From the cell containing the given text, extract its center point as (X, Y) coordinate. 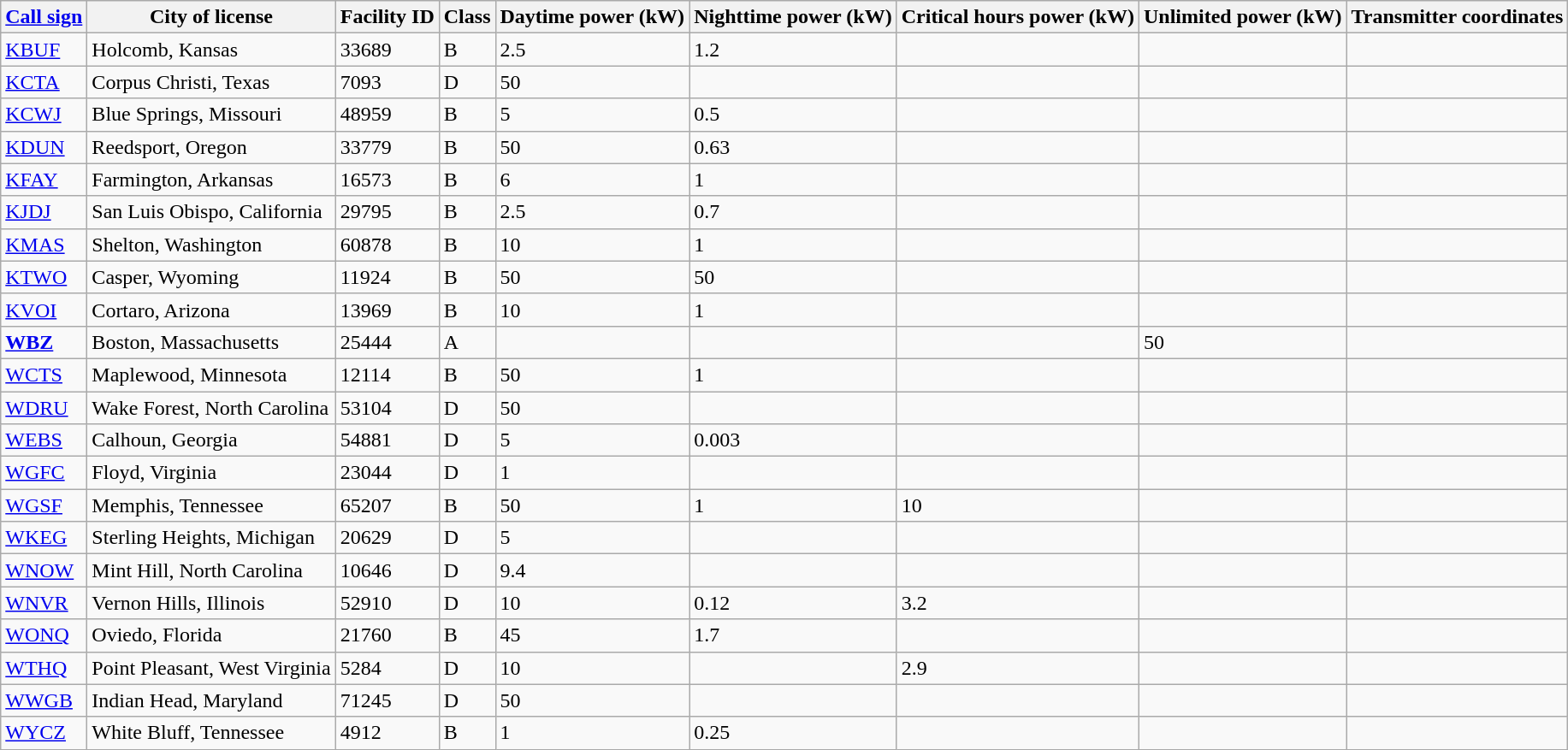
WGFC (44, 473)
33779 (387, 147)
16573 (387, 180)
12114 (387, 375)
White Bluff, Tennessee (211, 733)
60878 (387, 245)
San Luis Obispo, California (211, 212)
Casper, Wyoming (211, 277)
WNVR (44, 603)
WONQ (44, 635)
33689 (387, 50)
WNOW (44, 570)
Reedsport, Oregon (211, 147)
21760 (387, 635)
Unlimited power (kW) (1242, 17)
45 (592, 635)
Class (467, 17)
0.63 (794, 147)
13969 (387, 310)
KBUF (44, 50)
53104 (387, 408)
23044 (387, 473)
Call sign (44, 17)
48959 (387, 115)
Facility ID (387, 17)
Floyd, Virginia (211, 473)
KVOI (44, 310)
4912 (387, 733)
7093 (387, 82)
KJDJ (44, 212)
WTHQ (44, 668)
Indian Head, Maryland (211, 700)
Wake Forest, North Carolina (211, 408)
Calhoun, Georgia (211, 440)
0.5 (794, 115)
Memphis, Tennessee (211, 505)
WKEG (44, 538)
Vernon Hills, Illinois (211, 603)
29795 (387, 212)
0.003 (794, 440)
City of license (211, 17)
WCTS (44, 375)
9.4 (592, 570)
Blue Springs, Missouri (211, 115)
Corpus Christi, Texas (211, 82)
1.2 (794, 50)
KTWO (44, 277)
Shelton, Washington (211, 245)
WYCZ (44, 733)
KCTA (44, 82)
0.12 (794, 603)
KCWJ (44, 115)
65207 (387, 505)
WEBS (44, 440)
KMAS (44, 245)
25444 (387, 342)
Sterling Heights, Michigan (211, 538)
52910 (387, 603)
10646 (387, 570)
Daytime power (kW) (592, 17)
Cortaro, Arizona (211, 310)
1.7 (794, 635)
WWGB (44, 700)
Critical hours power (kW) (1018, 17)
71245 (387, 700)
3.2 (1018, 603)
Mint Hill, North Carolina (211, 570)
5284 (387, 668)
0.25 (794, 733)
Boston, Massachusetts (211, 342)
54881 (387, 440)
WBZ (44, 342)
KFAY (44, 180)
0.7 (794, 212)
Holcomb, Kansas (211, 50)
Point Pleasant, West Virginia (211, 668)
6 (592, 180)
WGSF (44, 505)
Nighttime power (kW) (794, 17)
11924 (387, 277)
A (467, 342)
KDUN (44, 147)
Transmitter coordinates (1458, 17)
Maplewood, Minnesota (211, 375)
Farmington, Arkansas (211, 180)
20629 (387, 538)
2.9 (1018, 668)
Oviedo, Florida (211, 635)
WDRU (44, 408)
